Find where the given text appears and provide that cell's center as [x, y] coordinate. 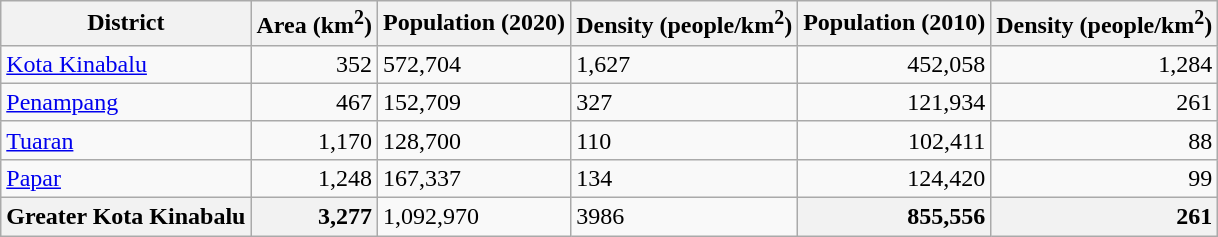
467 [314, 102]
352 [314, 64]
Population (2020) [474, 24]
Papar [126, 178]
102,411 [894, 140]
452,058 [894, 64]
855,556 [894, 217]
1,627 [684, 64]
1,248 [314, 178]
134 [684, 178]
327 [684, 102]
1,092,970 [474, 217]
Kota Kinabalu [126, 64]
1,284 [1104, 64]
Tuaran [126, 140]
88 [1104, 140]
121,934 [894, 102]
District [126, 24]
3,277 [314, 217]
572,704 [474, 64]
152,709 [474, 102]
1,170 [314, 140]
3986 [684, 217]
Penampang [126, 102]
124,420 [894, 178]
Population (2010) [894, 24]
167,337 [474, 178]
99 [1104, 178]
Greater Kota Kinabalu [126, 217]
Area (km2) [314, 24]
110 [684, 140]
128,700 [474, 140]
